Find where the given text appears and provide that cell's center as (X, Y) coordinate. 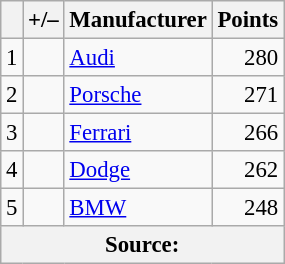
Porsche (138, 95)
262 (248, 170)
4 (12, 170)
2 (12, 95)
BMW (138, 208)
Points (248, 20)
Source: (142, 245)
280 (248, 58)
271 (248, 95)
3 (12, 133)
1 (12, 58)
+/– (44, 20)
266 (248, 133)
Ferrari (138, 133)
Dodge (138, 170)
Manufacturer (138, 20)
Audi (138, 58)
248 (248, 208)
5 (12, 208)
